Find where the given text appears and provide that cell's center as (X, Y) coordinate. 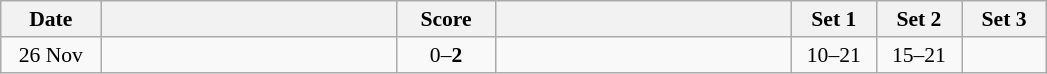
0–2 (446, 55)
Date (51, 19)
10–21 (834, 55)
26 Nov (51, 55)
Score (446, 19)
Set 3 (1004, 19)
Set 1 (834, 19)
Set 2 (918, 19)
15–21 (918, 55)
